Locate the cell with the specified text and output its (x, y) center coordinate. 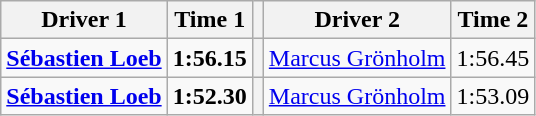
1:52.30 (210, 96)
Time 2 (493, 20)
Driver 1 (84, 20)
1:56.15 (210, 58)
Driver 2 (357, 20)
Time 1 (210, 20)
1:56.45 (493, 58)
1:53.09 (493, 96)
